Capture the cell that displays the provided text and extract its [X, Y] central coordinate. 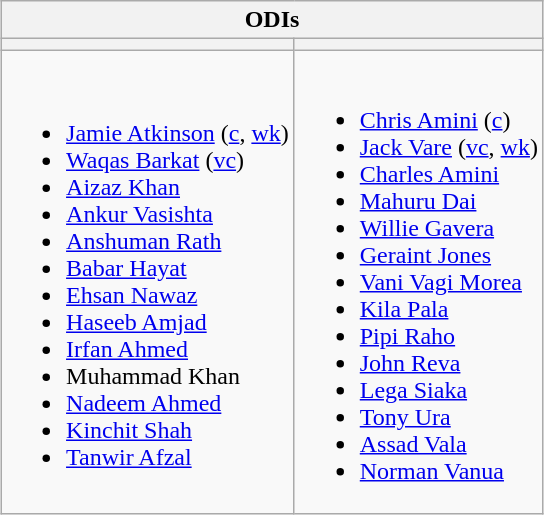
ODIs [272, 20]
